Pinpoint the cell where the given text exists, returning its [x, y] midpoint coordinate. 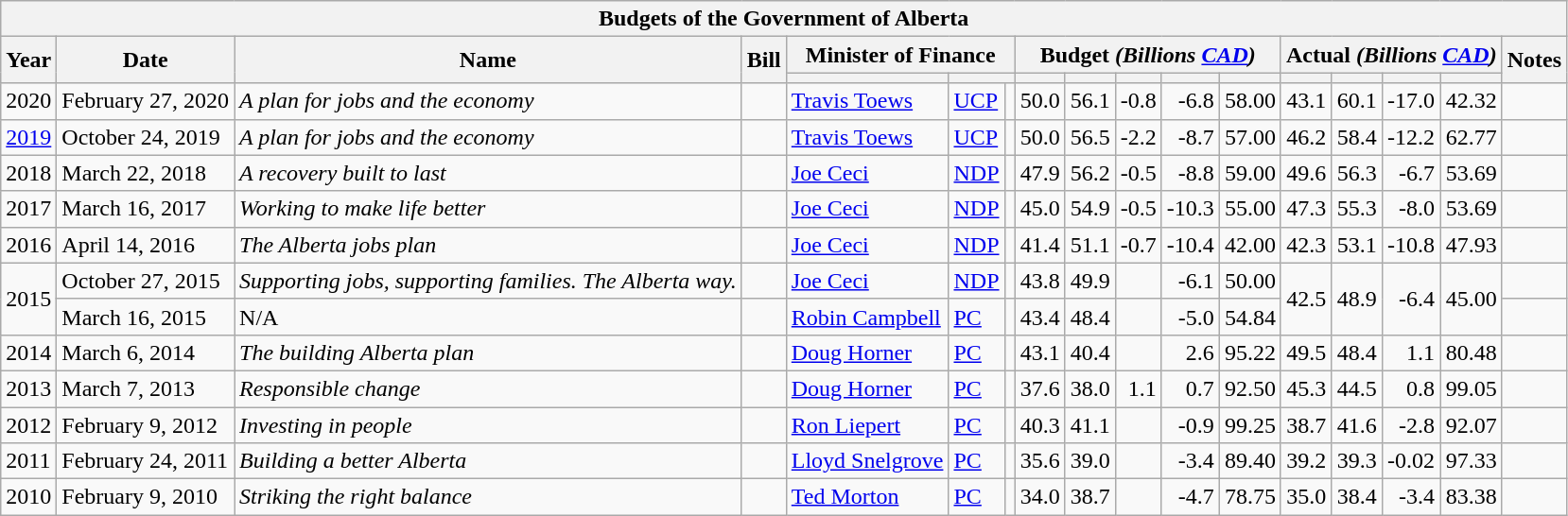
-0.9 [1190, 424]
Investing in people [488, 424]
2017 [28, 209]
March 16, 2015 [146, 317]
89.40 [1250, 461]
56.3 [1356, 173]
41.1 [1089, 424]
92.50 [1250, 388]
53.1 [1356, 245]
October 24, 2019 [146, 137]
0.7 [1190, 388]
41.6 [1356, 424]
55.00 [1250, 209]
A recovery built to last [488, 173]
49.5 [1305, 353]
2011 [28, 461]
Budget (Billions CAD) [1148, 55]
42.32 [1472, 101]
56.5 [1089, 137]
March 22, 2018 [146, 173]
99.25 [1250, 424]
45.0 [1040, 209]
57.00 [1250, 137]
-12.2 [1411, 137]
February 9, 2012 [146, 424]
March 6, 2014 [146, 353]
Year [28, 60]
51.1 [1089, 245]
34.0 [1040, 497]
-5.0 [1190, 317]
50.00 [1250, 281]
58.4 [1356, 137]
Bill [764, 60]
38.0 [1089, 388]
41.4 [1040, 245]
-10.4 [1190, 245]
-6.1 [1190, 281]
February 9, 2010 [146, 497]
Working to make life better [488, 209]
Name [488, 60]
April 14, 2016 [146, 245]
47.9 [1040, 173]
2019 [28, 137]
95.22 [1250, 353]
42.5 [1305, 299]
Notes [1534, 60]
-6.7 [1411, 173]
Minister of Finance [900, 55]
46.2 [1305, 137]
-0.7 [1139, 245]
83.38 [1472, 497]
59.00 [1250, 173]
Ted Morton [867, 497]
N/A [488, 317]
54.9 [1089, 209]
Budgets of the Government of Alberta [784, 19]
-0.02 [1411, 461]
42.3 [1305, 245]
47.3 [1305, 209]
-0.8 [1139, 101]
0.8 [1411, 388]
2.6 [1190, 353]
-10.3 [1190, 209]
49.9 [1089, 281]
45.3 [1305, 388]
The Alberta jobs plan [488, 245]
Ron Liepert [867, 424]
-6.8 [1190, 101]
Supporting jobs, supporting families. The Alberta way. [488, 281]
February 24, 2011 [146, 461]
47.93 [1472, 245]
-2.8 [1411, 424]
39.0 [1089, 461]
38.4 [1356, 497]
35.6 [1040, 461]
97.33 [1472, 461]
Building a better Alberta [488, 461]
-10.8 [1411, 245]
2016 [28, 245]
40.4 [1089, 353]
2010 [28, 497]
-2.2 [1139, 137]
55.3 [1356, 209]
60.1 [1356, 101]
58.00 [1250, 101]
48.9 [1356, 299]
42.00 [1250, 245]
2020 [28, 101]
2018 [28, 173]
80.48 [1472, 353]
39.3 [1356, 461]
35.0 [1305, 497]
56.1 [1089, 101]
54.84 [1250, 317]
-8.0 [1411, 209]
78.75 [1250, 497]
49.6 [1305, 173]
Actual (Billions CAD) [1391, 55]
October 27, 2015 [146, 281]
56.2 [1089, 173]
-6.4 [1411, 299]
2014 [28, 353]
The building Alberta plan [488, 353]
44.5 [1356, 388]
-8.7 [1190, 137]
45.00 [1472, 299]
92.07 [1472, 424]
Lloyd Snelgrove [867, 461]
37.6 [1040, 388]
Date [146, 60]
2012 [28, 424]
-17.0 [1411, 101]
-8.8 [1190, 173]
40.3 [1040, 424]
Responsible change [488, 388]
62.77 [1472, 137]
March 16, 2017 [146, 209]
Robin Campbell [867, 317]
February 27, 2020 [146, 101]
2015 [28, 299]
Striking the right balance [488, 497]
-4.7 [1190, 497]
2013 [28, 388]
43.8 [1040, 281]
43.4 [1040, 317]
99.05 [1472, 388]
39.2 [1305, 461]
March 7, 2013 [146, 388]
